Locate the cell with the specified text and output its [X, Y] center coordinate. 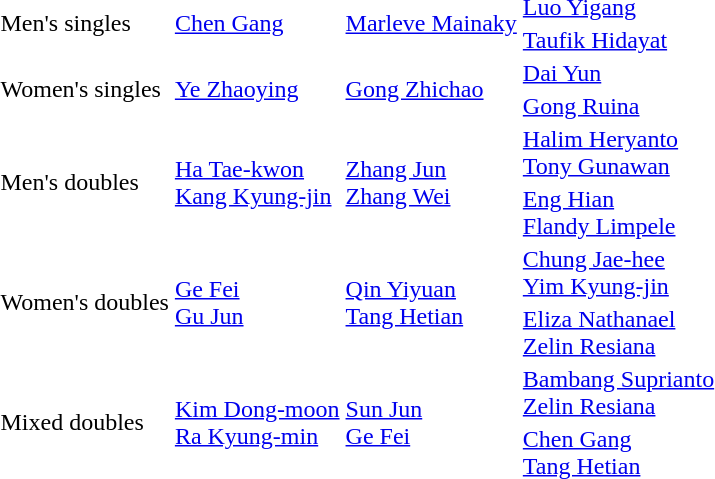
Eliza Nathanael Zelin Resiana [618, 332]
Eng Hian Flandy Limpele [618, 212]
Gong Ruina [618, 106]
Dai Yun [618, 73]
Zhang Jun Zhang Wei [431, 182]
Taufik Hidayat [618, 40]
Chung Jae-hee Yim Kyung-jin [618, 272]
Halim Heryanto Tony Gunawan [618, 152]
Ha Tae-kwon Kang Kyung-jin [257, 182]
Gong Zhichao [431, 90]
Ye Zhaoying [257, 90]
Bambang Suprianto Zelin Resiana [618, 392]
Ge Fei Gu Jun [257, 302]
Qin Yiyuan Tang Hetian [431, 302]
